Return the [X, Y] coordinate for the center point of the cell that contains the specified text.  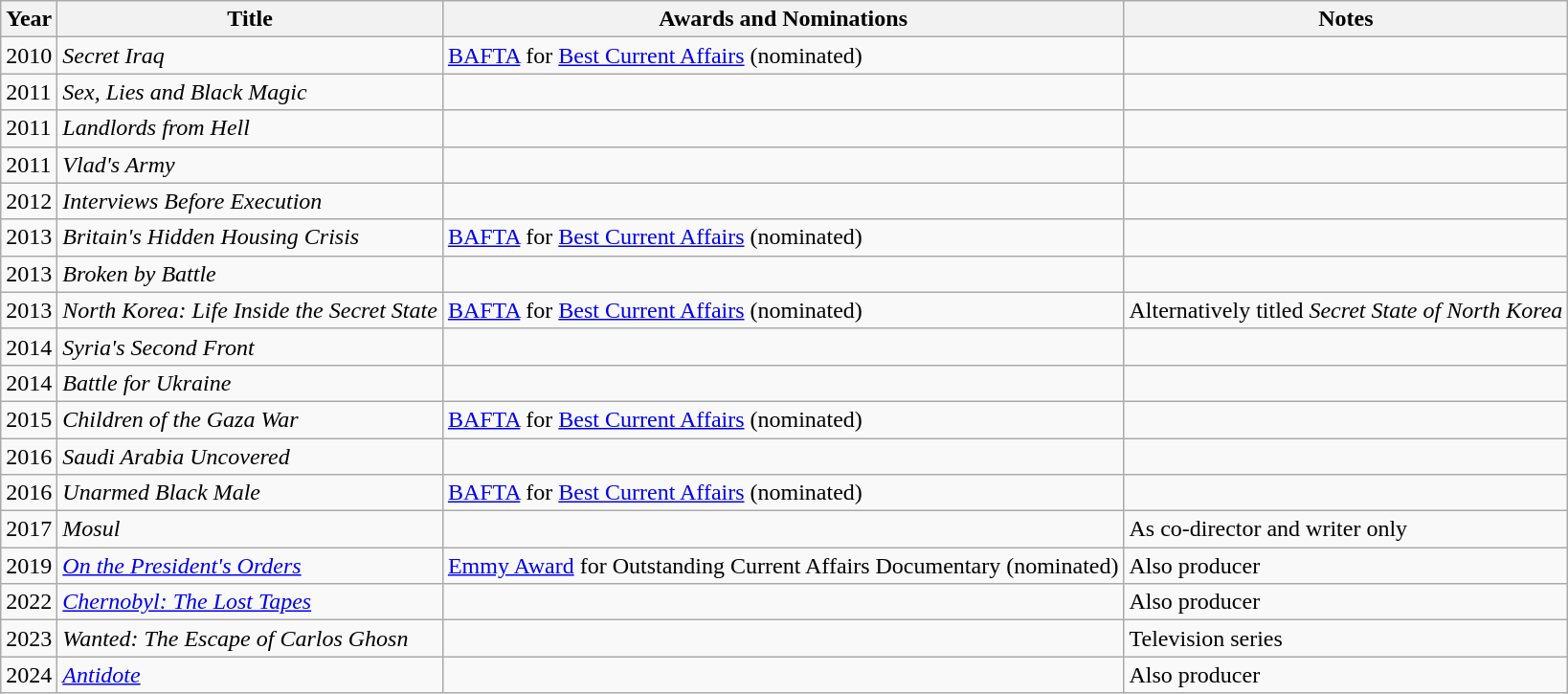
2012 [29, 201]
Broken by Battle [251, 274]
2024 [29, 675]
Sex, Lies and Black Magic [251, 92]
Landlords from Hell [251, 128]
Secret Iraq [251, 56]
Unarmed Black Male [251, 493]
Saudi Arabia Uncovered [251, 457]
Chernobyl: The Lost Tapes [251, 602]
2023 [29, 638]
Alternatively titled Secret State of North Korea [1346, 310]
2022 [29, 602]
2015 [29, 419]
2017 [29, 529]
North Korea: Life Inside the Secret State [251, 310]
Interviews Before Execution [251, 201]
Wanted: The Escape of Carlos Ghosn [251, 638]
Mosul [251, 529]
Awards and Nominations [783, 19]
Television series [1346, 638]
2010 [29, 56]
Year [29, 19]
2019 [29, 566]
Antidote [251, 675]
Children of the Gaza War [251, 419]
Notes [1346, 19]
Title [251, 19]
As co-director and writer only [1346, 529]
Battle for Ukraine [251, 383]
Emmy Award for Outstanding Current Affairs Documentary (nominated) [783, 566]
Britain's Hidden Housing Crisis [251, 237]
Syria's Second Front [251, 347]
On the President's Orders [251, 566]
Vlad's Army [251, 165]
